Output the (X, Y) coordinate of the center of the cell containing the given text.  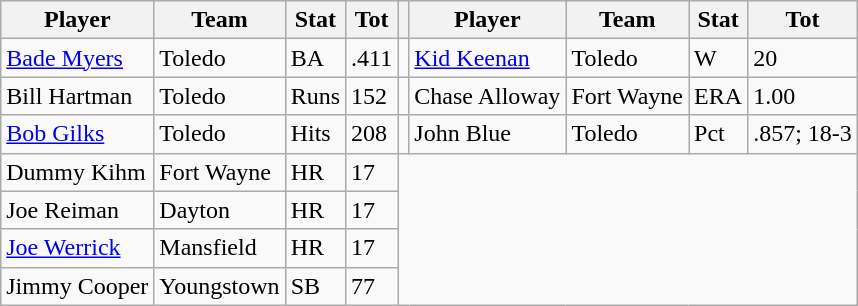
John Blue (488, 134)
.857; 18-3 (803, 134)
SB (315, 286)
77 (372, 286)
Jimmy Cooper (78, 286)
W (718, 58)
Dummy Kihm (78, 172)
Chase Alloway (488, 96)
1.00 (803, 96)
Bob Gilks (78, 134)
Runs (315, 96)
.411 (372, 58)
Joe Werrick (78, 248)
BA (315, 58)
Kid Keenan (488, 58)
Pct (718, 134)
Bade Myers (78, 58)
ERA (718, 96)
Bill Hartman (78, 96)
Joe Reiman (78, 210)
Mansfield (220, 248)
Youngstown (220, 286)
Hits (315, 134)
20 (803, 58)
Dayton (220, 210)
152 (372, 96)
208 (372, 134)
